From the cell containing the given text, extract its center point as [X, Y] coordinate. 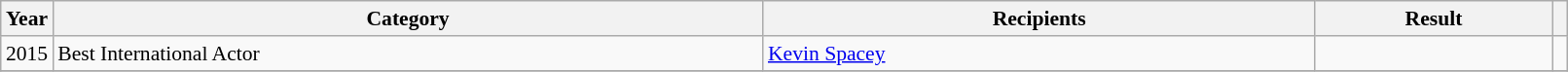
Best International Actor [408, 54]
Result [1433, 18]
Kevin Spacey [1039, 54]
Recipients [1039, 18]
Category [408, 18]
Year [27, 18]
2015 [27, 54]
